Pinpoint the cell where the given text exists, returning its [X, Y] midpoint coordinate. 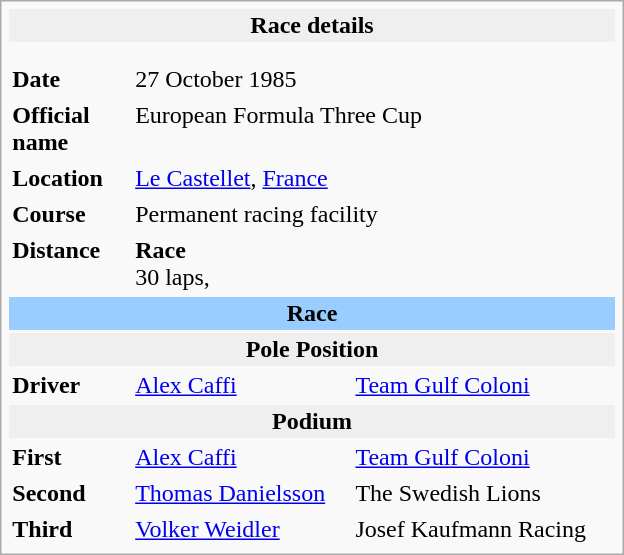
The Swedish Lions [483, 494]
Volker Weidler [240, 530]
27 October 1985 [240, 80]
Podium [312, 422]
Le Castellet, France [374, 178]
Permanent racing facility [374, 214]
Race [312, 314]
Location [69, 178]
Second [69, 494]
Pole Position [312, 350]
Distance [69, 264]
Course [69, 214]
Josef Kaufmann Racing [483, 530]
Race30 laps, [240, 264]
European Formula Three Cup [374, 129]
First [69, 458]
Third [69, 530]
Thomas Danielsson [240, 494]
Date [69, 80]
Race details [312, 26]
Official name [69, 129]
Driver [69, 386]
